Search for the cell housing the specified text and yield its (x, y) center coordinate. 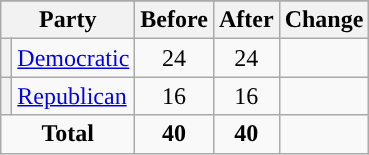
Change (324, 20)
Party (68, 20)
Republican (74, 96)
After (246, 20)
Total (68, 134)
Democratic (74, 58)
Before (174, 20)
